Output the (X, Y) coordinate of the center of the cell containing the given text.  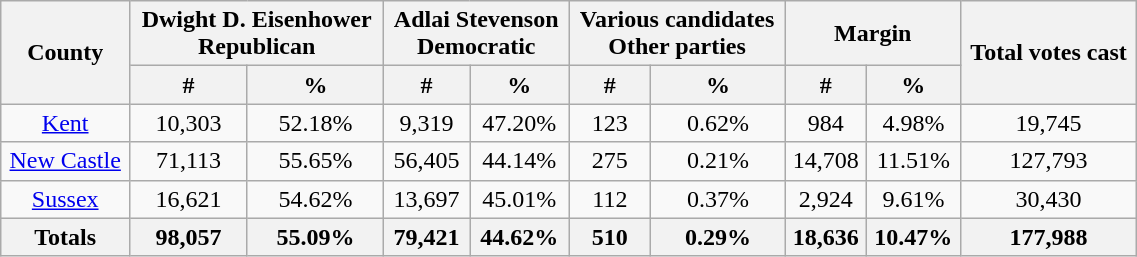
11.51% (913, 161)
13,697 (427, 199)
New Castle (66, 161)
44.62% (520, 237)
52.18% (315, 123)
Various candidatesOther parties (678, 34)
0.29% (718, 237)
2,924 (826, 199)
55.65% (315, 161)
Dwight D. EisenhowerRepublican (257, 34)
123 (610, 123)
0.62% (718, 123)
98,057 (189, 237)
Kent (66, 123)
16,621 (189, 199)
9.61% (913, 199)
Totals (66, 237)
275 (610, 161)
44.14% (520, 161)
Margin (872, 34)
0.21% (718, 161)
79,421 (427, 237)
4.98% (913, 123)
Total votes cast (1048, 52)
55.09% (315, 237)
Adlai StevensonDemocratic (476, 34)
19,745 (1048, 123)
47.20% (520, 123)
10,303 (189, 123)
10.47% (913, 237)
County (66, 52)
0.37% (718, 199)
9,319 (427, 123)
71,113 (189, 161)
Sussex (66, 199)
14,708 (826, 161)
127,793 (1048, 161)
18,636 (826, 237)
30,430 (1048, 199)
177,988 (1048, 237)
112 (610, 199)
984 (826, 123)
45.01% (520, 199)
56,405 (427, 161)
54.62% (315, 199)
510 (610, 237)
